Provide the (x, y) coordinate of the cell's center where the given text is located.  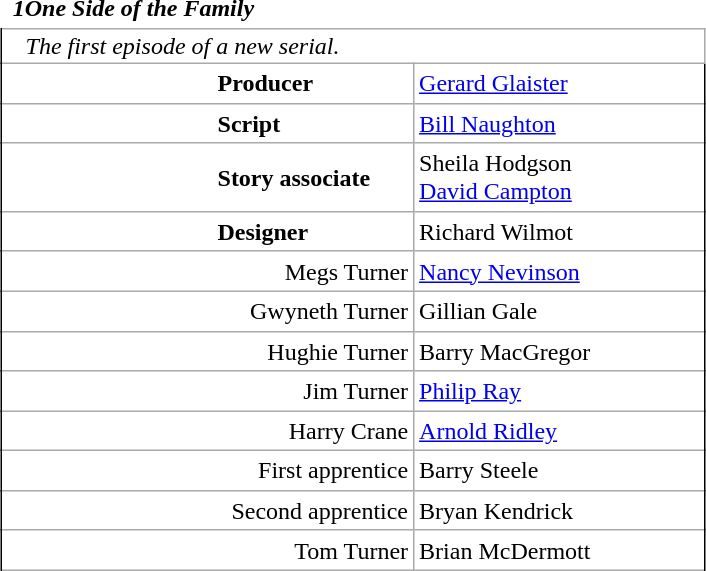
Designer (208, 231)
Script (208, 123)
Gwyneth Turner (208, 311)
Tom Turner (208, 550)
Nancy Nevinson (560, 271)
Jim Turner (208, 391)
Hughie Turner (208, 351)
Barry Steele (560, 471)
First apprentice (208, 471)
Bill Naughton (560, 123)
Philip Ray (560, 391)
Gillian Gale (560, 311)
Megs Turner (208, 271)
Bryan Kendrick (560, 510)
Story associate (208, 178)
Harry Crane (208, 431)
Gerard Glaister (560, 83)
Producer (208, 83)
Arnold Ridley (560, 431)
Sheila HodgsonDavid Campton (560, 178)
Brian McDermott (560, 550)
Second apprentice (208, 510)
Barry MacGregor (560, 351)
The first episode of a new serial. (353, 46)
Richard Wilmot (560, 231)
